Return [x, y] of the center of cell containing provided text 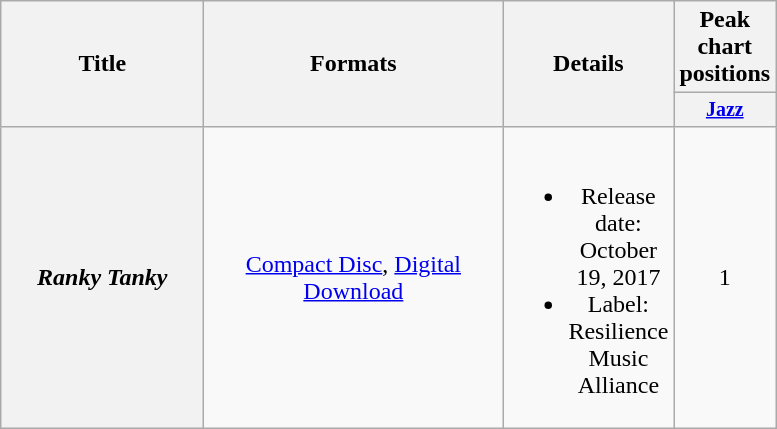
Release date: October 19, 2017Label: Resilience Music Alliance [588, 277]
Details [588, 64]
Jazz [725, 110]
Peak chart positions [725, 47]
Formats [354, 64]
Ranky Tanky [102, 277]
Title [102, 64]
Compact Disc, Digital Download [354, 277]
1 [725, 277]
